Provide the [X, Y] coordinate of the cell's center where the given text is located.  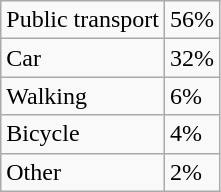
4% [192, 134]
Public transport [83, 20]
2% [192, 172]
32% [192, 58]
Walking [83, 96]
56% [192, 20]
Car [83, 58]
Other [83, 172]
Bicycle [83, 134]
6% [192, 96]
